For the text-containing cell, return its midpoint in (X, Y) coordinate format. 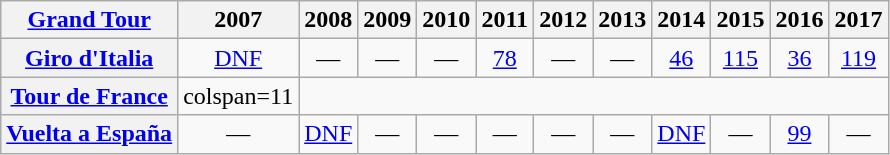
36 (800, 58)
2010 (446, 20)
119 (858, 58)
2011 (505, 20)
colspan=11 (238, 96)
99 (800, 134)
46 (682, 58)
2012 (564, 20)
2008 (328, 20)
Giro d'Italia (90, 58)
2013 (622, 20)
78 (505, 58)
Vuelta a España (90, 134)
2014 (682, 20)
2017 (858, 20)
Grand Tour (90, 20)
2007 (238, 20)
2015 (740, 20)
Tour de France (90, 96)
2009 (388, 20)
2016 (800, 20)
115 (740, 58)
